Detect which cell encompasses the target text, then output its (x, y) center coordinate. 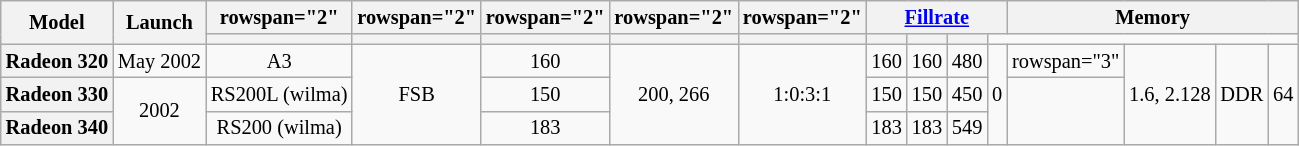
Model (57, 22)
A3 (280, 61)
0 (997, 94)
1:0:3:1 (802, 94)
1.6, 2.128 (1170, 94)
200, 266 (674, 94)
64 (1283, 94)
May 2002 (160, 61)
Fillrate (938, 17)
549 (967, 128)
450 (967, 94)
FSB (416, 94)
rowspan="3" (1066, 61)
2002 (160, 110)
RS200 (wilma) (280, 128)
Radeon 340 (57, 128)
480 (967, 61)
RS200L (wilma) (280, 94)
Radeon 320 (57, 61)
DDR (1242, 94)
Radeon 330 (57, 94)
Launch (160, 22)
Memory (1152, 17)
